For the text-containing cell, return its midpoint in [X, Y] coordinate format. 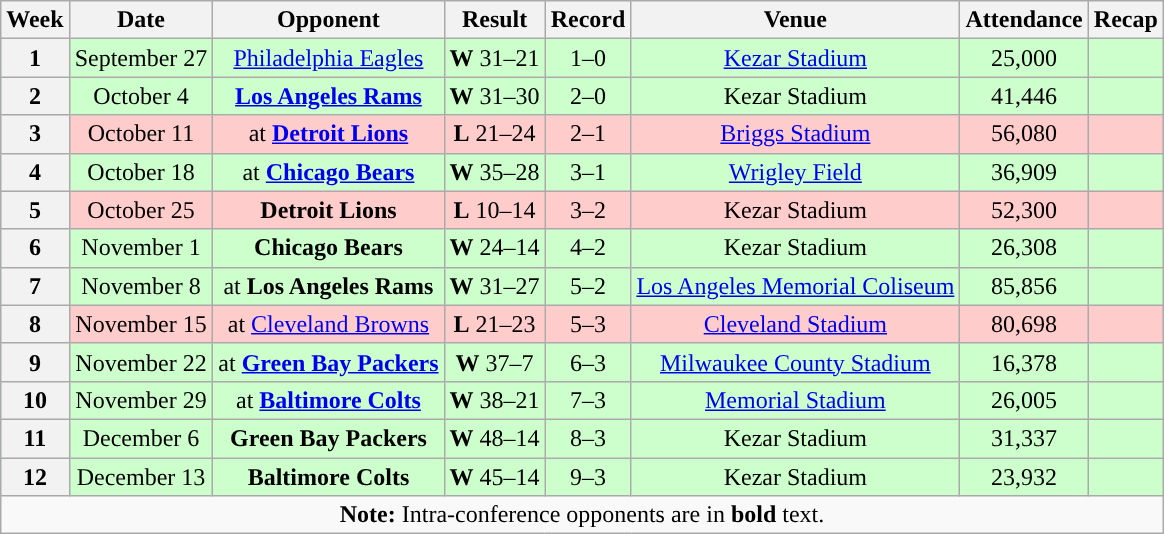
November 8 [141, 286]
Recap [1126, 20]
W 35–28 [494, 172]
Memorial Stadium [796, 400]
Week [35, 20]
September 27 [141, 58]
December 13 [141, 477]
W 31–21 [494, 58]
Baltimore Colts [328, 477]
Cleveland Stadium [796, 324]
Result [494, 20]
October 11 [141, 134]
11 [35, 438]
1 [35, 58]
2 [35, 96]
W 31–27 [494, 286]
October 4 [141, 96]
26,308 [1024, 248]
5–3 [588, 324]
Note: Intra-conference opponents are in bold text. [582, 515]
5–2 [588, 286]
52,300 [1024, 210]
16,378 [1024, 362]
1–0 [588, 58]
L 21–23 [494, 324]
Philadelphia Eagles [328, 58]
2–1 [588, 134]
41,446 [1024, 96]
W 45–14 [494, 477]
3–2 [588, 210]
3–1 [588, 172]
at Green Bay Packers [328, 362]
9–3 [588, 477]
W 31–30 [494, 96]
November 22 [141, 362]
Wrigley Field [796, 172]
31,337 [1024, 438]
56,080 [1024, 134]
November 1 [141, 248]
Detroit Lions [328, 210]
Opponent [328, 20]
at Detroit Lions [328, 134]
Date [141, 20]
L 21–24 [494, 134]
8–3 [588, 438]
at Los Angeles Rams [328, 286]
2–0 [588, 96]
25,000 [1024, 58]
Record [588, 20]
Venue [796, 20]
W 37–7 [494, 362]
W 48–14 [494, 438]
7–3 [588, 400]
Milwaukee County Stadium [796, 362]
at Baltimore Colts [328, 400]
9 [35, 362]
W 38–21 [494, 400]
12 [35, 477]
at Cleveland Browns [328, 324]
26,005 [1024, 400]
October 18 [141, 172]
Los Angeles Memorial Coliseum [796, 286]
Green Bay Packers [328, 438]
4 [35, 172]
November 15 [141, 324]
Attendance [1024, 20]
October 25 [141, 210]
Briggs Stadium [796, 134]
5 [35, 210]
7 [35, 286]
85,856 [1024, 286]
4–2 [588, 248]
6 [35, 248]
6–3 [588, 362]
36,909 [1024, 172]
10 [35, 400]
at Chicago Bears [328, 172]
December 6 [141, 438]
L 10–14 [494, 210]
8 [35, 324]
3 [35, 134]
November 29 [141, 400]
80,698 [1024, 324]
W 24–14 [494, 248]
23,932 [1024, 477]
Chicago Bears [328, 248]
Los Angeles Rams [328, 96]
